For the text-containing cell, return its midpoint in (X, Y) coordinate format. 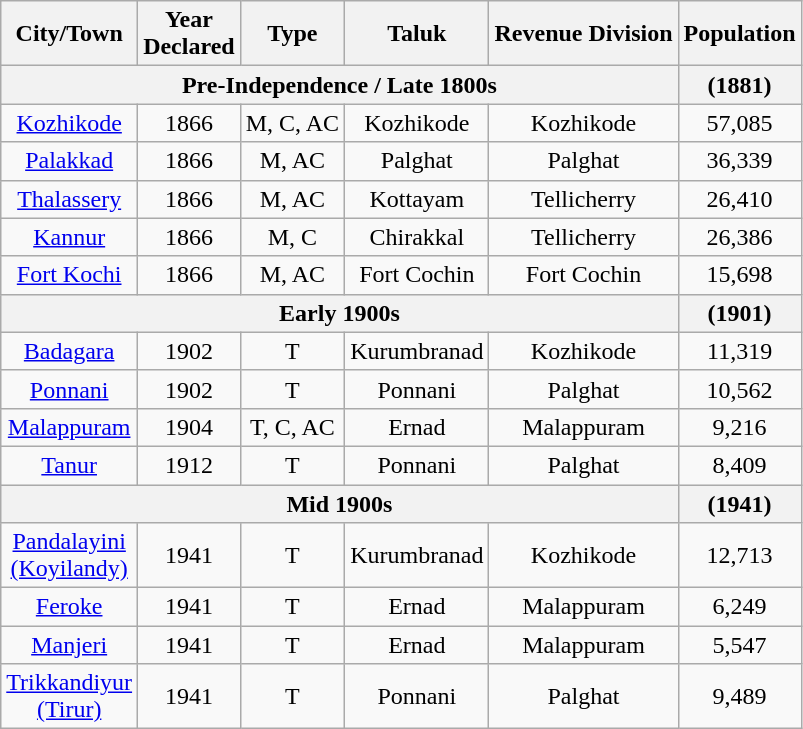
12,713 (740, 556)
Chirakkal (417, 237)
26,386 (740, 237)
Manjeri (70, 645)
Thalassery (70, 199)
36,339 (740, 161)
Feroke (70, 607)
(1881) (740, 85)
Type (292, 34)
26,410 (740, 199)
9,216 (740, 427)
57,085 (740, 123)
(1941) (740, 503)
Population (740, 34)
Badagara (70, 351)
Tanur (70, 465)
Pandalayini(Koyilandy) (70, 556)
10,562 (740, 389)
(1901) (740, 313)
1912 (190, 465)
Kannur (70, 237)
Fort Kochi (70, 275)
Early 1900s (340, 313)
Palakkad (70, 161)
9,489 (740, 696)
Kottayam (417, 199)
Trikkandiyur(Tirur) (70, 696)
5,547 (740, 645)
11,319 (740, 351)
T, C, AC (292, 427)
1904 (190, 427)
8,409 (740, 465)
YearDeclared (190, 34)
City/Town (70, 34)
M, C (292, 237)
Mid 1900s (340, 503)
6,249 (740, 607)
Taluk (417, 34)
15,698 (740, 275)
Revenue Division (584, 34)
M, C, AC (292, 123)
Pre-Independence / Late 1800s (340, 85)
